Determine the [x, y] coordinate at the center of the cell enclosing the given text.  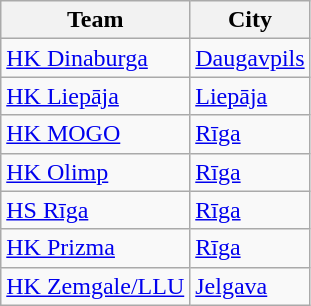
City [250, 20]
HK MOGO [96, 134]
HK Zemgale/LLU [96, 286]
HK Liepāja [96, 96]
Team [96, 20]
HK Dinaburga [96, 58]
Jelgava [250, 286]
Daugavpils [250, 58]
HK Olimp [96, 172]
Liepāja [250, 96]
HS Rīga [96, 210]
HK Prizma [96, 248]
